From the cell containing the given text, extract its center point as [X, Y] coordinate. 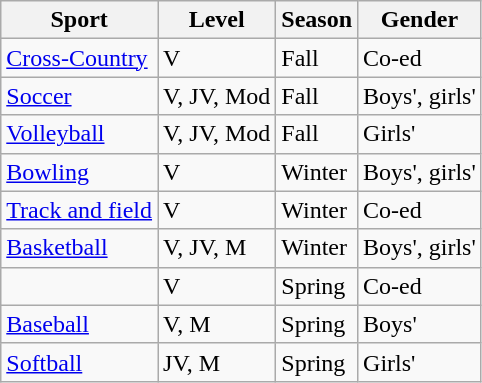
Level [217, 20]
Baseball [80, 324]
Boys' [420, 324]
Season [317, 20]
V, JV, M [217, 248]
Cross-Country [80, 58]
Bowling [80, 172]
Soccer [80, 96]
Track and field [80, 210]
Basketball [80, 248]
Sport [80, 20]
Gender [420, 20]
JV, M [217, 362]
Softball [80, 362]
V, M [217, 324]
Volleyball [80, 134]
